From the cell containing the given text, extract its center point as [X, Y] coordinate. 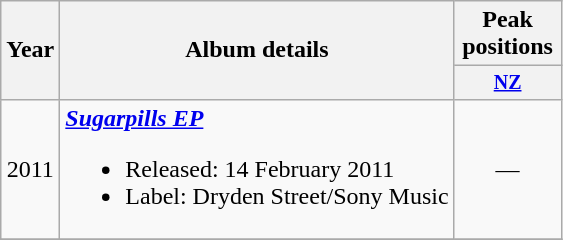
— [508, 169]
Peak positions [508, 34]
Year [30, 50]
2011 [30, 169]
NZ [508, 82]
Sugarpills EPReleased: 14 February 2011Label: Dryden Street/Sony Music [257, 169]
Album details [257, 50]
